Pinpoint the cell where the given text exists, returning its (x, y) midpoint coordinate. 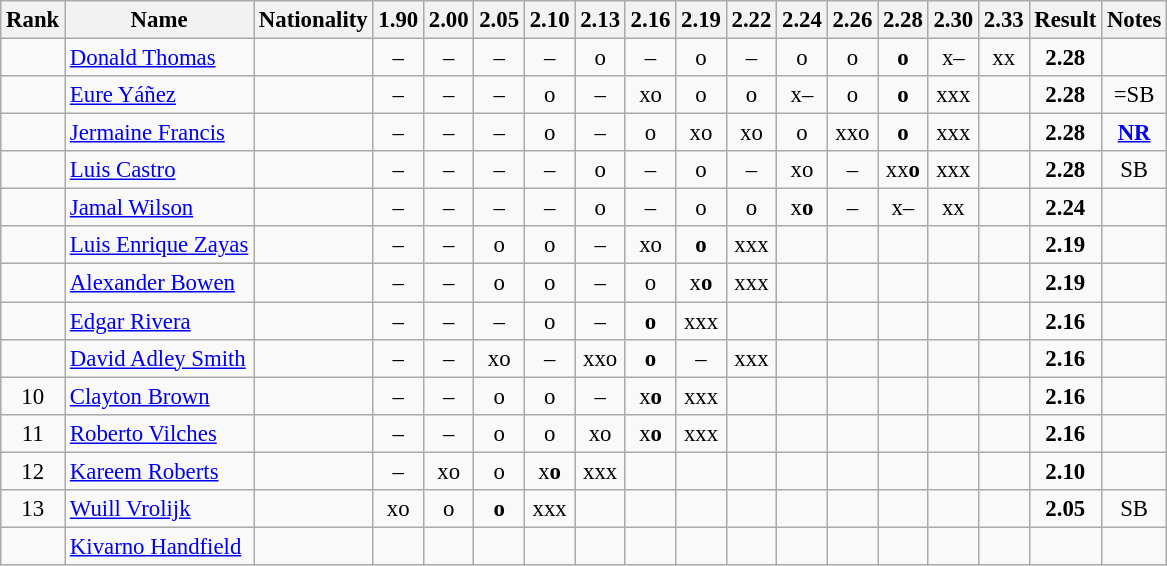
Kareem Roberts (160, 471)
Result (1066, 20)
Donald Thomas (160, 58)
12 (33, 471)
13 (33, 509)
Edgar Rivera (160, 321)
Notes (1134, 20)
Clayton Brown (160, 396)
Roberto Vilches (160, 433)
2.13 (600, 20)
2.26 (852, 20)
2.00 (448, 20)
Rank (33, 20)
11 (33, 433)
Kivarno Handfield (160, 546)
Luis Castro (160, 170)
=SB (1134, 95)
10 (33, 396)
Jermaine Francis (160, 133)
Nationality (314, 20)
2.22 (751, 20)
2.33 (1004, 20)
Wuill Vrolijk (160, 509)
Name (160, 20)
NR (1134, 133)
Alexander Bowen (160, 283)
Jamal Wilson (160, 208)
David Adley Smith (160, 358)
Eure Yáñez (160, 95)
Luis Enrique Zayas (160, 245)
2.30 (953, 20)
1.90 (398, 20)
